Extract the (x, y) coordinate from the center of the cell holding the provided text.  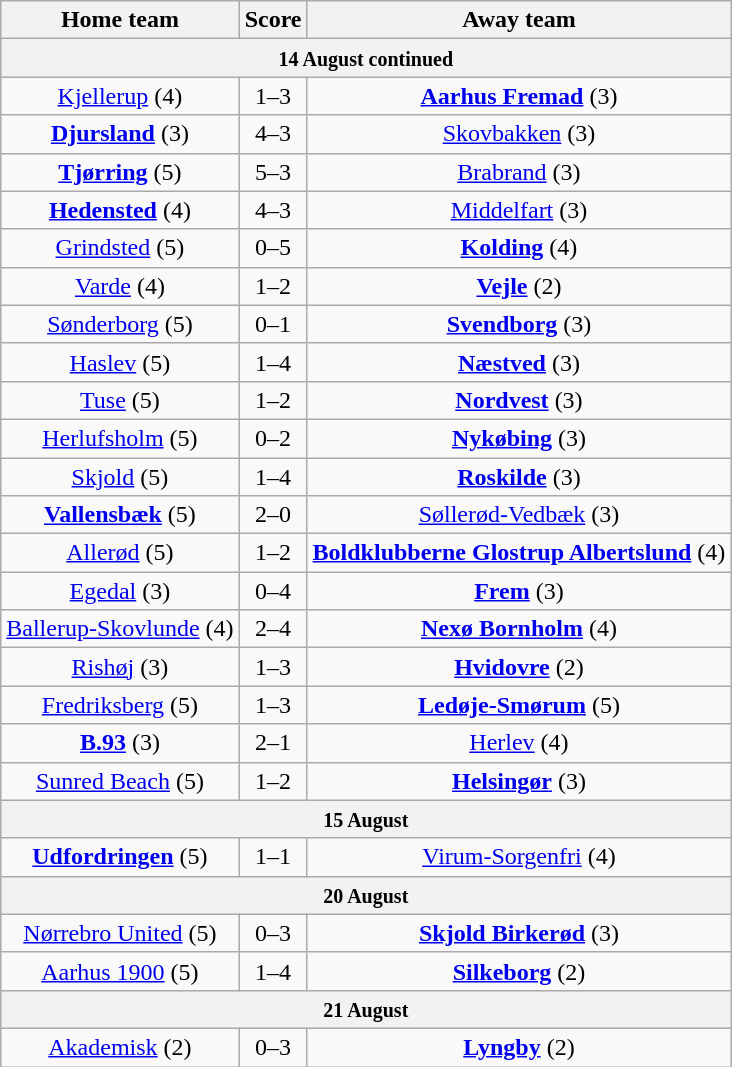
Virum-Sorgenfri (4) (519, 857)
Sønderborg (5) (120, 324)
20 August (366, 895)
Score (273, 20)
Herlev (4) (519, 743)
Ballerup-Skovlunde (4) (120, 629)
Helsingør (3) (519, 781)
Nordvest (3) (519, 400)
Varde (4) (120, 286)
15 August (366, 819)
Hedensted (4) (120, 210)
Skovbakken (3) (519, 134)
Søllerød-Vedbæk (3) (519, 515)
1–1 (273, 857)
Home team (120, 20)
Roskilde (3) (519, 477)
2–4 (273, 629)
Skjold Birkerød (3) (519, 933)
0–2 (273, 438)
Aarhus 1900 (5) (120, 971)
Middelfart (3) (519, 210)
Akademisk (2) (120, 1047)
Grindsted (5) (120, 248)
Udfordringen (5) (120, 857)
Frem (3) (519, 591)
B.93 (3) (120, 743)
Nexø Bornholm (4) (519, 629)
Lyngby (2) (519, 1047)
0–5 (273, 248)
Allerød (5) (120, 553)
2–0 (273, 515)
Herlufsholm (5) (120, 438)
0–4 (273, 591)
Næstved (3) (519, 362)
Nørrebro United (5) (120, 933)
0–1 (273, 324)
Svendborg (3) (519, 324)
Ledøje-Smørum (5) (519, 705)
Hvidovre (2) (519, 667)
14 August continued (366, 58)
Egedal (3) (120, 591)
Kjellerup (4) (120, 96)
Boldklubberne Glostrup Albertslund (4) (519, 553)
Aarhus Fremad (3) (519, 96)
Kolding (4) (519, 248)
Tjørring (5) (120, 172)
5–3 (273, 172)
Nykøbing (3) (519, 438)
Vejle (2) (519, 286)
Tuse (5) (120, 400)
21 August (366, 1009)
Silkeborg (2) (519, 971)
Djursland (3) (120, 134)
Fredriksberg (5) (120, 705)
Away team (519, 20)
Haslev (5) (120, 362)
Vallensbæk (5) (120, 515)
2–1 (273, 743)
Skjold (5) (120, 477)
Sunred Beach (5) (120, 781)
Brabrand (3) (519, 172)
Rishøj (3) (120, 667)
